Output the [X, Y] coordinate of the center of the cell containing the given text.  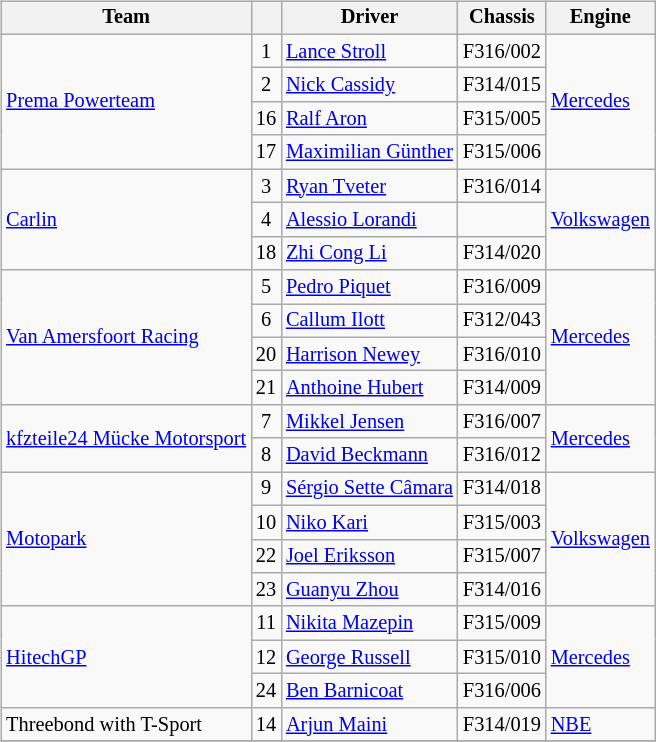
George Russell [370, 657]
Nick Cassidy [370, 85]
23 [266, 590]
12 [266, 657]
F314/016 [502, 590]
F315/006 [502, 152]
Chassis [502, 18]
F316/010 [502, 354]
Ryan Tveter [370, 186]
20 [266, 354]
F316/009 [502, 287]
5 [266, 287]
Joel Eriksson [370, 556]
F314/009 [502, 388]
kfzteile24 Mücke Motorsport [126, 438]
17 [266, 152]
F316/002 [502, 51]
22 [266, 556]
Harrison Newey [370, 354]
F316/006 [502, 691]
14 [266, 724]
11 [266, 623]
Zhi Cong Li [370, 253]
Mikkel Jensen [370, 422]
18 [266, 253]
Pedro Piquet [370, 287]
F314/020 [502, 253]
F315/010 [502, 657]
F315/003 [502, 522]
F312/043 [502, 321]
Lance Stroll [370, 51]
F314/018 [502, 489]
Prema Powerteam [126, 102]
Ralf Aron [370, 119]
7 [266, 422]
Sérgio Sette Câmara [370, 489]
David Beckmann [370, 455]
NBE [600, 724]
Guanyu Zhou [370, 590]
9 [266, 489]
F316/007 [502, 422]
4 [266, 220]
24 [266, 691]
F314/019 [502, 724]
6 [266, 321]
Engine [600, 18]
21 [266, 388]
F316/014 [502, 186]
Alessio Lorandi [370, 220]
Maximilian Günther [370, 152]
Callum Ilott [370, 321]
F314/015 [502, 85]
F315/005 [502, 119]
Anthoine Hubert [370, 388]
F315/007 [502, 556]
Niko Kari [370, 522]
HitechGP [126, 656]
16 [266, 119]
Motopark [126, 540]
Driver [370, 18]
3 [266, 186]
10 [266, 522]
Van Amersfoort Racing [126, 338]
F316/012 [502, 455]
1 [266, 51]
Carlin [126, 220]
Team [126, 18]
Nikita Mazepin [370, 623]
Threebond with T-Sport [126, 724]
F315/009 [502, 623]
2 [266, 85]
Ben Barnicoat [370, 691]
8 [266, 455]
Arjun Maini [370, 724]
